Find where the given text appears and provide that cell's center as (X, Y) coordinate. 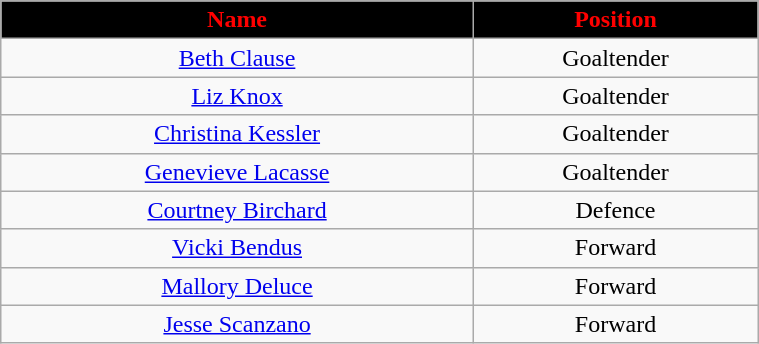
Vicki Bendus (238, 248)
Beth Clause (238, 58)
Jesse Scanzano (238, 324)
Liz Knox (238, 96)
Defence (615, 210)
Christina Kessler (238, 134)
Position (615, 20)
Courtney Birchard (238, 210)
Name (238, 20)
Genevieve Lacasse (238, 172)
Mallory Deluce (238, 286)
